From the cell containing the given text, extract its center point as [X, Y] coordinate. 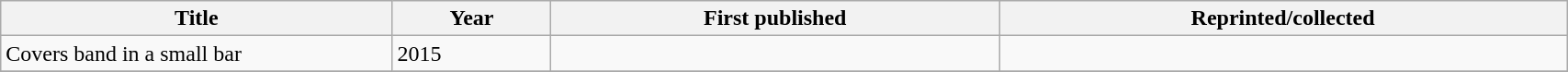
Reprinted/collected [1283, 18]
Year [472, 18]
First published [775, 18]
Covers band in a small bar [197, 54]
Title [197, 18]
2015 [472, 54]
